Determine the [X, Y] coordinate at the center of the cell enclosing the given text.  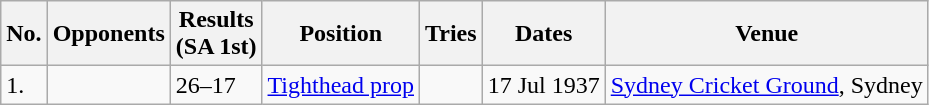
Dates [544, 34]
Tighthead prop [341, 85]
17 Jul 1937 [544, 85]
No. [24, 34]
Results(SA 1st) [216, 34]
Opponents [108, 34]
Sydney Cricket Ground, Sydney [766, 85]
Tries [452, 34]
Position [341, 34]
26–17 [216, 85]
Venue [766, 34]
1. [24, 85]
